Search for the cell housing the specified text and yield its (X, Y) center coordinate. 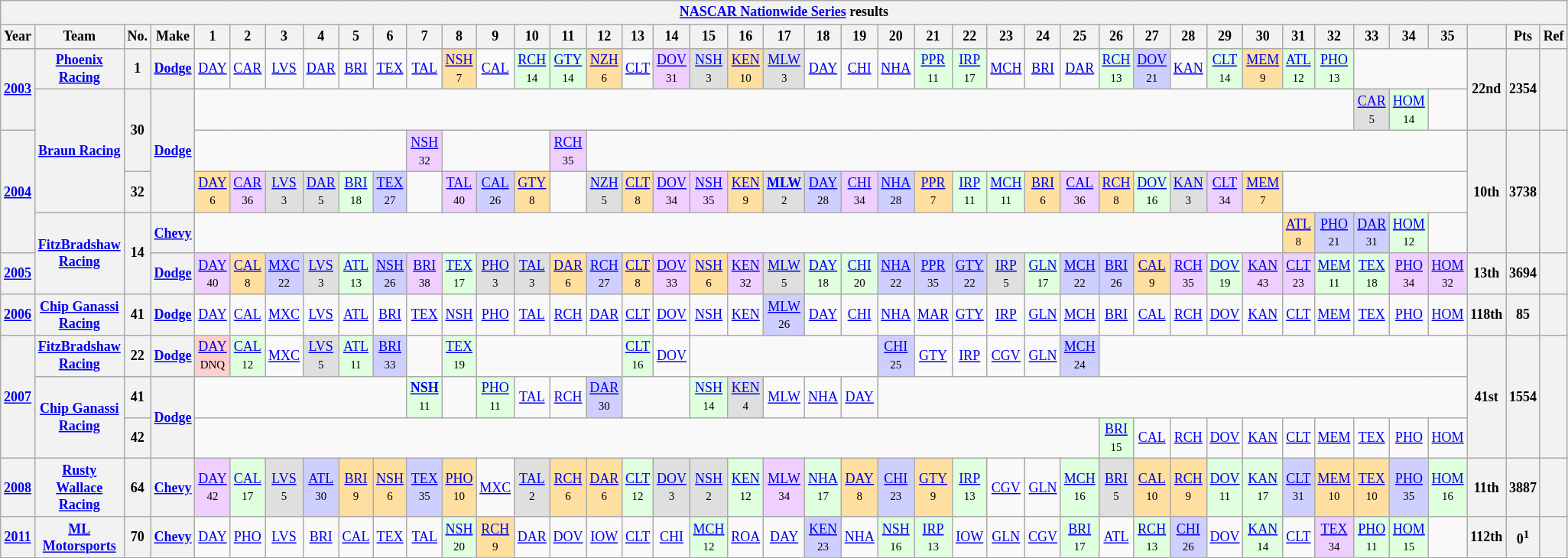
BRI5 (1116, 488)
13th (1486, 274)
KEN9 (746, 192)
DAY8 (859, 488)
BRI38 (424, 274)
CAL12 (248, 356)
4 (321, 37)
KEN (746, 315)
Pts (1523, 37)
NSH35 (709, 192)
TAL2 (532, 488)
PHO35 (1410, 488)
KAN43 (1263, 274)
BRI17 (1079, 537)
NSH11 (424, 397)
118th (1486, 315)
BRI15 (1116, 438)
MEM11 (1334, 274)
TEX34 (1334, 537)
ROA (746, 537)
GTY9 (933, 488)
CAL36 (1079, 192)
NSH14 (709, 397)
27 (1152, 37)
DAY40 (213, 274)
15 (709, 37)
MLW2 (784, 192)
112th (1486, 537)
13 (638, 37)
NZH5 (604, 192)
DAY18 (823, 274)
DOV21 (1152, 69)
DAR5 (321, 192)
DOV34 (672, 192)
PHO21 (1334, 233)
MCH11 (1006, 192)
GTY22 (969, 274)
HOM14 (1410, 110)
9 (495, 37)
BRI26 (1116, 274)
CLT34 (1225, 192)
33 (1372, 37)
NSH7 (459, 69)
TEX19 (459, 356)
41st (1486, 397)
31 (1298, 37)
KEN23 (823, 537)
11th (1486, 488)
KEN12 (746, 488)
Make (173, 37)
BRI6 (1043, 192)
42 (138, 438)
Braun Racing (80, 151)
IRP17 (969, 69)
DOV16 (1152, 192)
HOM15 (1410, 537)
CLT23 (1298, 274)
CAL9 (1152, 274)
Team (80, 37)
26 (1116, 37)
MLW (784, 397)
85 (1523, 315)
6 (390, 37)
DAY6 (213, 192)
PPR7 (933, 192)
ATL8 (1298, 233)
10 (532, 37)
MCH16 (1079, 488)
23 (1006, 37)
PHO13 (1334, 69)
HOM12 (1410, 233)
DOV19 (1225, 274)
KEN4 (746, 397)
11 (568, 37)
TAL40 (459, 192)
2006 (18, 315)
NSH16 (896, 537)
NZH6 (604, 69)
DAR31 (1372, 233)
ML Motorsports (80, 537)
Phoenix Racing (80, 69)
NHA22 (896, 274)
No. (138, 37)
MCH22 (1079, 274)
RCH14 (532, 69)
Year (18, 37)
64 (138, 488)
DAY28 (823, 192)
BRI9 (356, 488)
KAN3 (1188, 192)
GTY14 (568, 69)
PPR35 (933, 274)
MAR (933, 315)
5 (356, 37)
ATL11 (356, 356)
Ref (1553, 37)
8 (459, 37)
25 (1079, 37)
CAL8 (248, 274)
NHA28 (896, 192)
21 (933, 37)
2008 (18, 488)
2011 (18, 537)
MCH12 (709, 537)
NSH26 (390, 274)
CLT16 (638, 356)
CAR (248, 69)
TEX17 (459, 274)
CHI20 (859, 274)
34 (1410, 37)
7 (424, 37)
CHI25 (896, 356)
DAR30 (604, 397)
KEN10 (746, 69)
MEM10 (1334, 488)
NSH2 (709, 488)
2 (248, 37)
2004 (18, 191)
MXC22 (284, 274)
ATL12 (1298, 69)
NHA17 (823, 488)
29 (1225, 37)
MEM9 (1263, 69)
01 (1523, 537)
10th (1486, 191)
MLW34 (784, 488)
PHO34 (1410, 274)
TEX27 (390, 192)
2003 (18, 89)
ATL13 (356, 274)
17 (784, 37)
HOM32 (1448, 274)
ATL30 (321, 488)
RCH8 (1116, 192)
Rusty Wallace Racing (80, 488)
DAYDNQ (213, 356)
2005 (18, 274)
BRI18 (356, 192)
MLW3 (784, 69)
RCH6 (568, 488)
DOV3 (672, 488)
16 (746, 37)
PHO3 (495, 274)
CAL10 (1152, 488)
HOM16 (1448, 488)
MCH24 (1079, 356)
DAY42 (213, 488)
CAR5 (1372, 110)
3887 (1523, 488)
NSH20 (459, 537)
18 (823, 37)
3738 (1523, 191)
DOV11 (1225, 488)
MLW5 (784, 274)
TAL3 (532, 274)
PPR11 (933, 69)
CHI23 (896, 488)
NASCAR Nationwide Series results (784, 12)
BRI33 (390, 356)
IRP5 (1006, 274)
TEX18 (1372, 274)
DOV31 (672, 69)
NSH3 (709, 69)
CAL17 (248, 488)
NSH32 (424, 151)
28 (1188, 37)
MEM7 (1263, 192)
CLT31 (1298, 488)
DOV33 (672, 274)
CAL26 (495, 192)
TEX35 (424, 488)
CHI26 (1188, 537)
3694 (1523, 274)
19 (859, 37)
CAR36 (248, 192)
KAN17 (1263, 488)
2354 (1523, 89)
20 (896, 37)
PHO10 (459, 488)
70 (138, 537)
GTY8 (532, 192)
24 (1043, 37)
TEX10 (1372, 488)
KEN32 (746, 274)
12 (604, 37)
1554 (1523, 397)
3 (284, 37)
CLT12 (638, 488)
KAN14 (1263, 537)
22nd (1486, 89)
GLN17 (1043, 274)
35 (1448, 37)
RCH27 (604, 274)
CHI34 (859, 192)
IRP11 (969, 192)
2007 (18, 397)
CLT14 (1225, 69)
MLW26 (784, 315)
